Output the [x, y] coordinate of the center of the cell containing the given text.  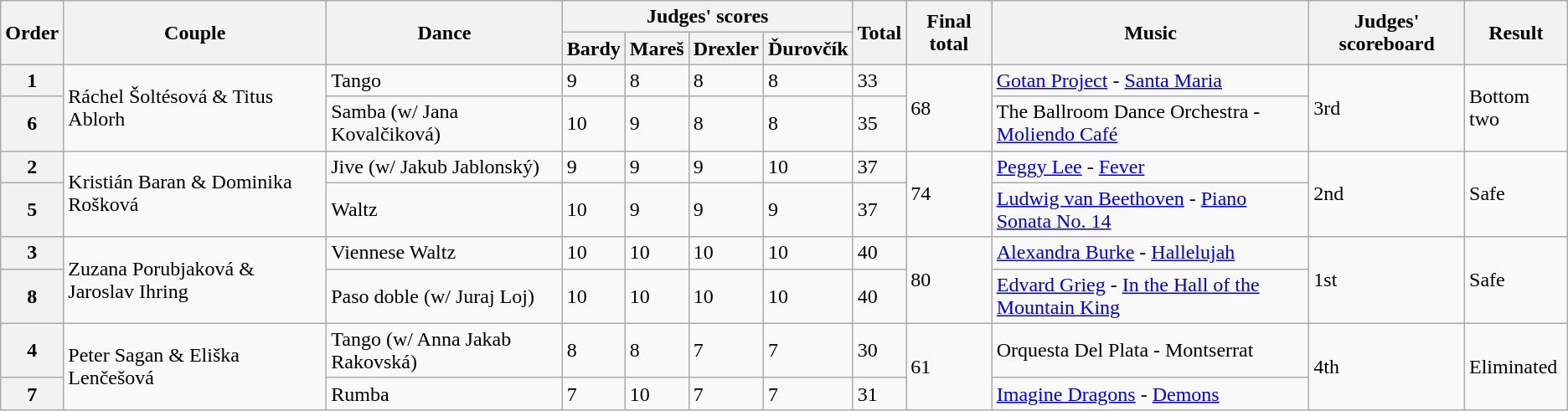
74 [950, 194]
The Ballroom Dance Orchestra - Moliendo Café [1151, 124]
31 [879, 393]
Music [1151, 33]
Rumba [444, 393]
Kristián Baran & Dominika Rošková [195, 194]
Viennese Waltz [444, 253]
Judges' scoreboard [1387, 33]
Zuzana Porubjaková & Jaroslav Ihring [195, 280]
2 [32, 167]
Waltz [444, 209]
33 [879, 80]
1 [32, 80]
1st [1387, 280]
35 [879, 124]
Tango [444, 80]
Dance [444, 33]
61 [950, 367]
6 [32, 124]
30 [879, 350]
Mareš [657, 49]
Orquesta Del Plata - Montserrat [1151, 350]
Peggy Lee - Fever [1151, 167]
Bottom two [1516, 107]
Judges' scores [707, 17]
Final total [950, 33]
Eliminated [1516, 367]
3rd [1387, 107]
Ďurovčík [807, 49]
Drexler [725, 49]
Peter Sagan & Eliška Lenčešová [195, 367]
2nd [1387, 194]
Gotan Project - Santa Maria [1151, 80]
Edvard Grieg - In the Hall of the Mountain King [1151, 296]
Ludwig van Beethoven - Piano Sonata No. 14 [1151, 209]
Ráchel Šoltésová & Titus Ablorh [195, 107]
Tango (w/ Anna Jakab Rakovská) [444, 350]
Couple [195, 33]
3 [32, 253]
Paso doble (w/ Juraj Loj) [444, 296]
4 [32, 350]
Alexandra Burke - Hallelujah [1151, 253]
Order [32, 33]
Bardy [593, 49]
Jive (w/ Jakub Jablonský) [444, 167]
80 [950, 280]
Result [1516, 33]
68 [950, 107]
Total [879, 33]
5 [32, 209]
Samba (w/ Jana Kovalčiková) [444, 124]
4th [1387, 367]
Imagine Dragons - Demons [1151, 393]
